Find where the given text appears and provide that cell's center as (x, y) coordinate. 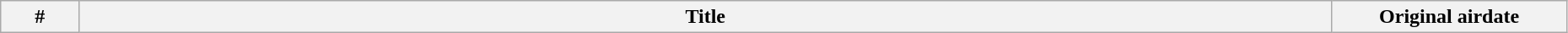
Title (705, 17)
Original airdate (1449, 17)
# (40, 17)
